Return the [X, Y] coordinate for the center point of the cell that contains the specified text.  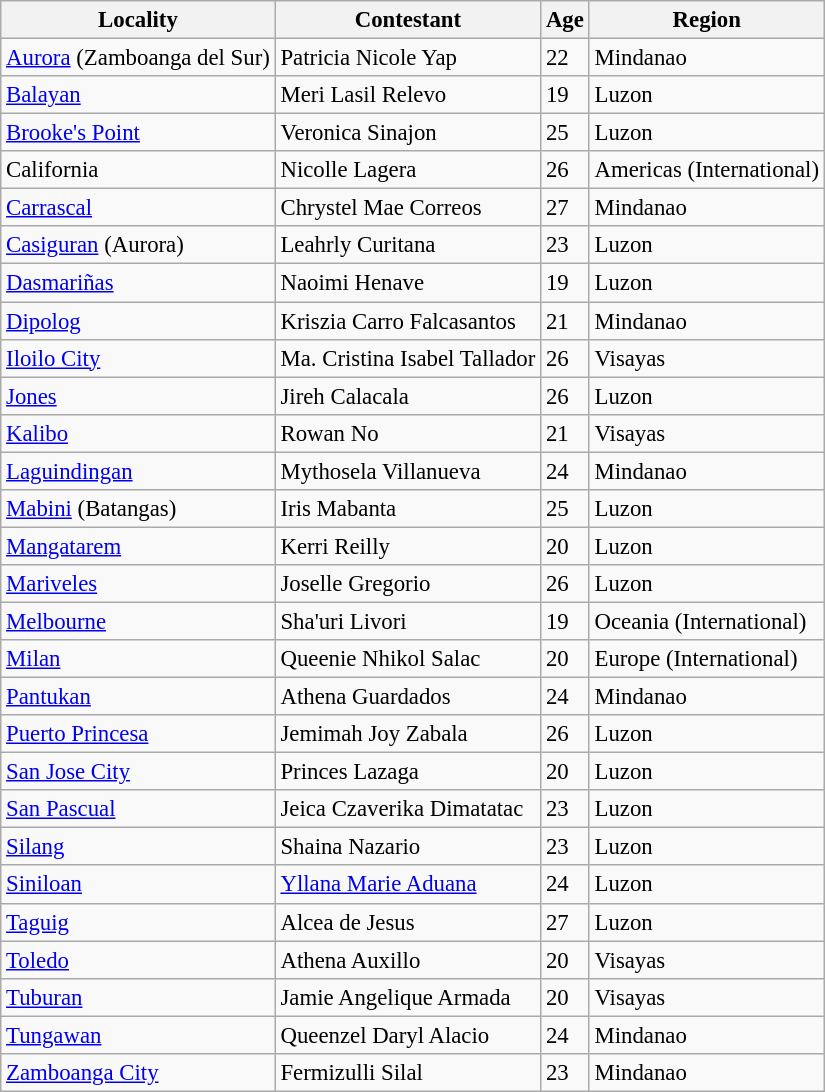
California [138, 170]
Region [706, 20]
Americas (International) [706, 170]
Balayan [138, 95]
Chrystel Mae Correos [408, 208]
San Jose City [138, 772]
Jeica Czaverika Dimatatac [408, 809]
Mariveles [138, 584]
Locality [138, 20]
Alcea de Jesus [408, 922]
Brooke's Point [138, 133]
Milan [138, 659]
Silang [138, 847]
Siniloan [138, 885]
Mangatarem [138, 546]
Melbourne [138, 621]
Patricia Nicole Yap [408, 58]
San Pascual [138, 809]
Tungawan [138, 1035]
Toledo [138, 960]
Meri Lasil Relevo [408, 95]
Mabini (Batangas) [138, 509]
Mythosela Villanueva [408, 471]
Joselle Gregorio [408, 584]
Kerri Reilly [408, 546]
Nicolle Lagera [408, 170]
Ma. Cristina Isabel Tallador [408, 358]
Aurora (Zamboanga del Sur) [138, 58]
Shaina Nazario [408, 847]
Tuburan [138, 997]
Athena Guardados [408, 697]
Casiguran (Aurora) [138, 245]
Iloilo City [138, 358]
Europe (International) [706, 659]
Taguig [138, 922]
Jones [138, 396]
Veronica Sinajon [408, 133]
Zamboanga City [138, 1073]
Iris Mabanta [408, 509]
Athena Auxillo [408, 960]
Dasmariñas [138, 283]
Age [566, 20]
Jireh Calacala [408, 396]
Kriszia Carro Falcasantos [408, 321]
Pantukan [138, 697]
Jemimah Joy Zabala [408, 734]
Fermizulli Silal [408, 1073]
Contestant [408, 20]
22 [566, 58]
Queenie Nhikol Salac [408, 659]
Leahrly Curitana [408, 245]
Puerto Princesa [138, 734]
Yllana Marie Aduana [408, 885]
Princes Lazaga [408, 772]
Queenzel Daryl Alacio [408, 1035]
Laguindingan [138, 471]
Kalibo [138, 433]
Rowan No [408, 433]
Naoimi Henave [408, 283]
Oceania (International) [706, 621]
Sha'uri Livori [408, 621]
Dipolog [138, 321]
Carrascal [138, 208]
Jamie Angelique Armada [408, 997]
